Identify which cell holds the provided text, then report its (x, y) central coordinate. 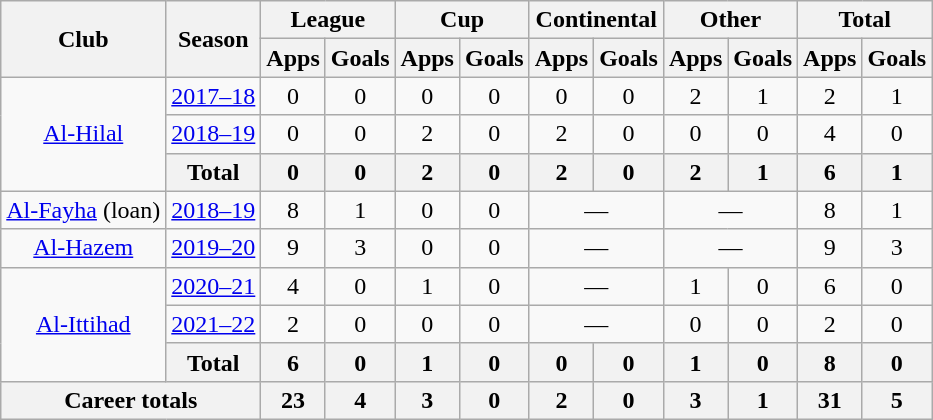
23 (293, 400)
Other (730, 20)
Season (214, 39)
2021–22 (214, 324)
Club (84, 39)
Al-Hilal (84, 134)
Al-Ittihad (84, 324)
Continental (596, 20)
Cup (462, 20)
Career totals (131, 400)
5 (897, 400)
Al-Fayha (loan) (84, 210)
2017–18 (214, 96)
2019–20 (214, 248)
Al-Hazem (84, 248)
2020–21 (214, 286)
League (328, 20)
31 (830, 400)
